Return the [X, Y] coordinate for the center point of the cell that contains the specified text.  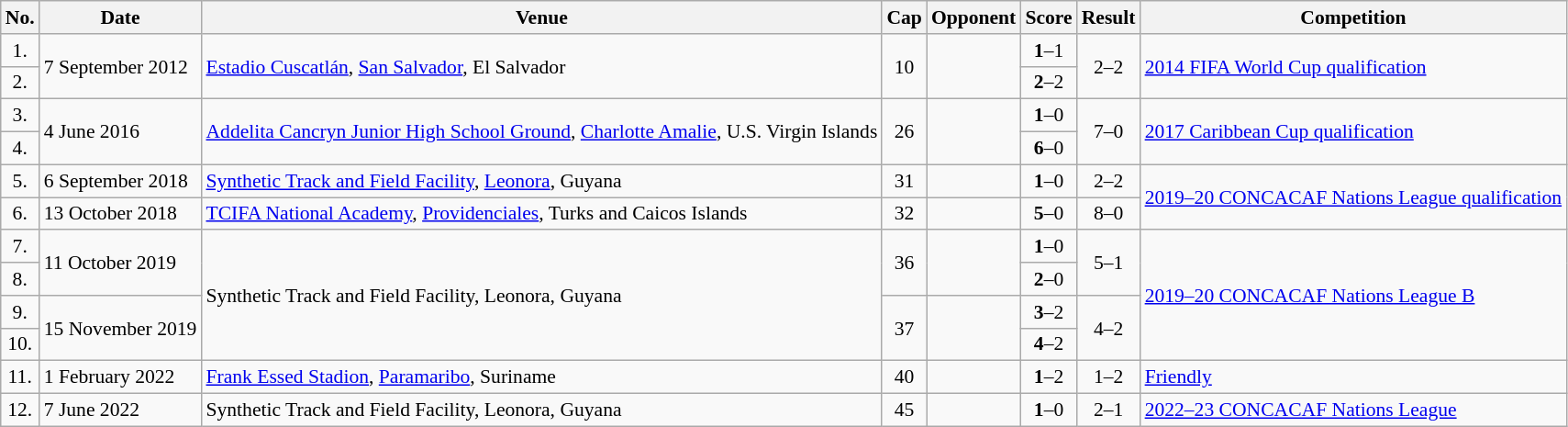
Friendly [1354, 377]
5–0 [1048, 214]
2. [20, 83]
7 September 2012 [121, 66]
32 [905, 214]
5. [20, 181]
Addelita Cancryn Junior High School Ground, Charlotte Amalie, U.S. Virgin Islands [541, 132]
Competition [1354, 17]
2–0 [1048, 279]
Estadio Cuscatlán, San Salvador, El Salvador [541, 66]
40 [905, 377]
6–0 [1048, 149]
Cap [905, 17]
6. [20, 214]
Frank Essed Stadion, Paramaribo, Suriname [541, 377]
3. [20, 116]
12. [20, 410]
1. [20, 51]
No. [20, 17]
Date [121, 17]
2022–23 CONCACAF Nations League [1354, 410]
1 February 2022 [121, 377]
TCIFA National Academy, Providenciales, Turks and Caicos Islands [541, 214]
8–0 [1108, 214]
26 [905, 132]
2019–20 CONCACAF Nations League B [1354, 296]
2–1 [1108, 410]
4 June 2016 [121, 132]
Venue [541, 17]
5–1 [1108, 263]
10 [905, 66]
6 September 2018 [121, 181]
15 November 2019 [121, 329]
11. [20, 377]
7–0 [1108, 132]
10. [20, 344]
4. [20, 149]
31 [905, 181]
7 June 2022 [121, 410]
11 October 2019 [121, 263]
9. [20, 312]
2014 FIFA World Cup qualification [1354, 66]
2019–20 CONCACAF Nations League qualification [1354, 197]
Result [1108, 17]
2017 Caribbean Cup qualification [1354, 132]
Score [1048, 17]
37 [905, 329]
3–2 [1048, 312]
7. [20, 247]
8. [20, 279]
36 [905, 263]
13 October 2018 [121, 214]
Opponent [974, 17]
1–1 [1048, 51]
45 [905, 410]
